Pinpoint the cell where the given text exists, returning its (X, Y) midpoint coordinate. 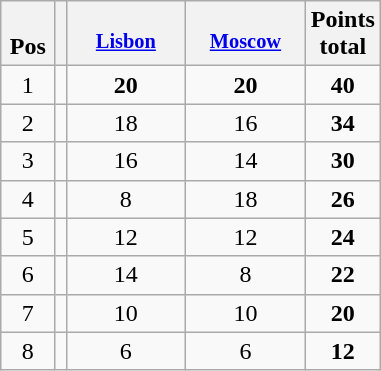
Pointstotal (342, 34)
Moscow (246, 34)
3 (28, 161)
30 (342, 161)
4 (28, 199)
1 (28, 85)
2 (28, 123)
34 (342, 123)
26 (342, 199)
5 (28, 237)
22 (342, 275)
7 (28, 313)
Pos (28, 34)
Lisbon (126, 34)
24 (342, 237)
40 (342, 85)
